Return (x, y) of the center of cell containing provided text 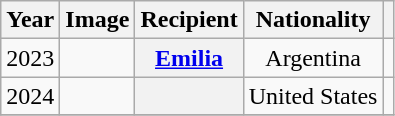
Year (30, 20)
United States (313, 96)
2024 (30, 96)
Image (98, 20)
Argentina (313, 58)
Emilia (189, 58)
2023 (30, 58)
Nationality (313, 20)
Recipient (189, 20)
